For the text-containing cell, return its midpoint in [x, y] coordinate format. 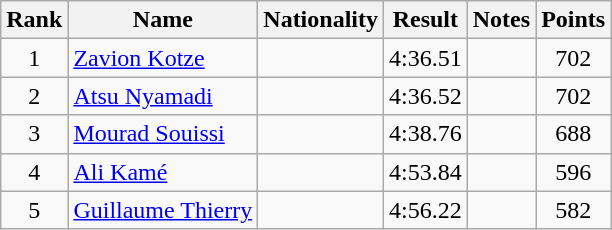
688 [574, 134]
582 [574, 210]
596 [574, 172]
1 [34, 58]
5 [34, 210]
Nationality [321, 20]
4:36.52 [426, 96]
Ali Kamé [163, 172]
4:56.22 [426, 210]
Mourad Souissi [163, 134]
3 [34, 134]
Zavion Kotze [163, 58]
4:38.76 [426, 134]
Guillaume Thierry [163, 210]
Notes [501, 20]
4:53.84 [426, 172]
Name [163, 20]
Atsu Nyamadi [163, 96]
2 [34, 96]
4:36.51 [426, 58]
Rank [34, 20]
4 [34, 172]
Result [426, 20]
Points [574, 20]
